Return the (X, Y) coordinate for the center point of the cell that contains the specified text.  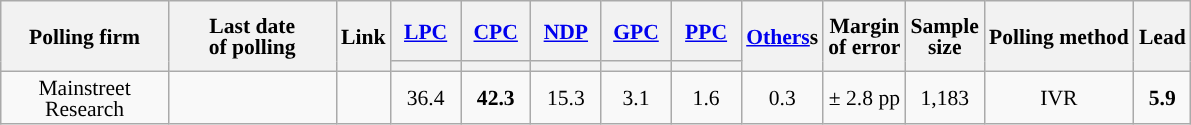
± 2.8 pp (864, 97)
0.3 (782, 97)
15.3 (566, 97)
Mainstreet Research (85, 97)
LPC (426, 31)
Last dateof polling (252, 36)
CPC (496, 31)
Otherss (782, 36)
Marginof error (864, 36)
GPC (636, 31)
1,183 (945, 97)
3.1 (636, 97)
42.3 (496, 97)
Polling method (1059, 36)
IVR (1059, 97)
Polling firm (85, 36)
Lead (1162, 36)
1.6 (706, 97)
36.4 (426, 97)
5.9 (1162, 97)
NDP (566, 31)
Samplesize (945, 36)
Link (364, 36)
PPC (706, 31)
